Provide the [X, Y] coordinate of the cell's center where the given text is located.  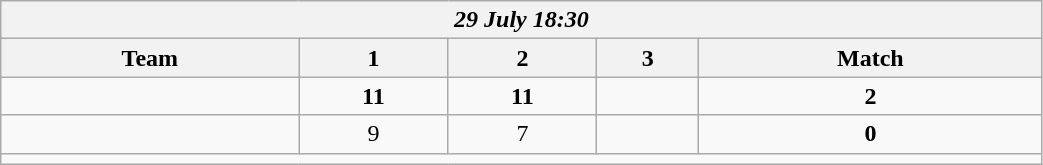
Match [870, 58]
7 [522, 134]
3 [648, 58]
Team [150, 58]
29 July 18:30 [522, 20]
1 [374, 58]
9 [374, 134]
0 [870, 134]
